Locate the cell with the specified text and output its [X, Y] center coordinate. 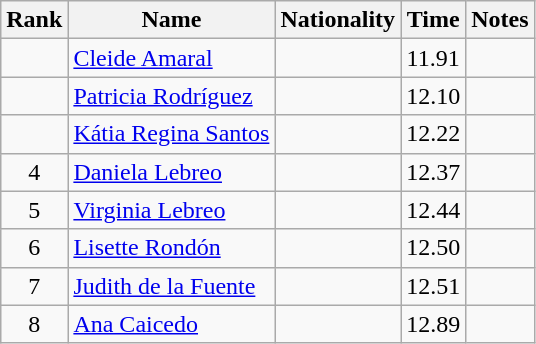
5 [34, 210]
12.89 [434, 324]
12.51 [434, 286]
Nationality [338, 20]
Rank [34, 20]
12.10 [434, 96]
Patricia Rodríguez [172, 96]
6 [34, 248]
Cleide Amaral [172, 58]
4 [34, 172]
Time [434, 20]
Lisette Rondón [172, 248]
12.50 [434, 248]
12.37 [434, 172]
12.44 [434, 210]
Daniela Lebreo [172, 172]
Ana Caicedo [172, 324]
7 [34, 286]
8 [34, 324]
12.22 [434, 134]
Kátia Regina Santos [172, 134]
Virginia Lebreo [172, 210]
11.91 [434, 58]
Judith de la Fuente [172, 286]
Notes [500, 20]
Name [172, 20]
